Identify which cell holds the provided text, then report its [X, Y] central coordinate. 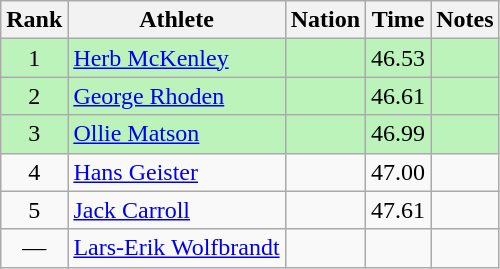
Time [398, 20]
1 [34, 58]
46.53 [398, 58]
46.61 [398, 96]
Rank [34, 20]
Hans Geister [176, 172]
Nation [325, 20]
4 [34, 172]
47.61 [398, 210]
Athlete [176, 20]
47.00 [398, 172]
George Rhoden [176, 96]
Notes [465, 20]
2 [34, 96]
Lars-Erik Wolfbrandt [176, 248]
Herb McKenley [176, 58]
Ollie Matson [176, 134]
5 [34, 210]
46.99 [398, 134]
— [34, 248]
Jack Carroll [176, 210]
3 [34, 134]
